Locate the cell with the specified text and output its (X, Y) center coordinate. 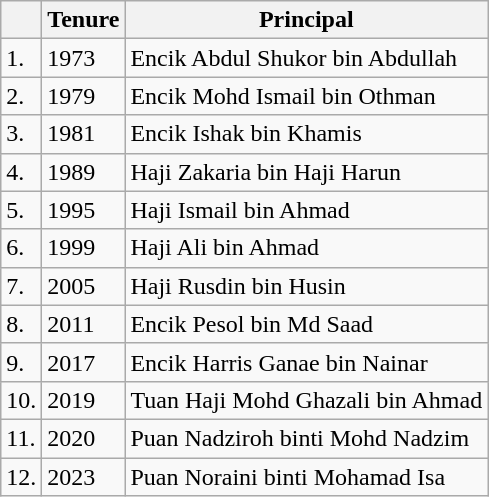
Tenure (84, 20)
Puan Nadziroh binti Mohd Nadzim (306, 438)
Haji Ismail bin Ahmad (306, 210)
2023 (84, 477)
1979 (84, 96)
12. (22, 477)
9. (22, 362)
2005 (84, 286)
2019 (84, 400)
4. (22, 172)
Haji Zakaria bin Haji Harun (306, 172)
1995 (84, 210)
2. (22, 96)
6. (22, 248)
5. (22, 210)
Puan Noraini binti Mohamad Isa (306, 477)
Encik Pesol bin Md Saad (306, 324)
Haji Rusdin bin Husin (306, 286)
10. (22, 400)
1999 (84, 248)
Haji Ali bin Ahmad (306, 248)
11. (22, 438)
2020 (84, 438)
3. (22, 134)
1973 (84, 58)
1981 (84, 134)
Encik Abdul Shukor bin Abdullah (306, 58)
8. (22, 324)
1. (22, 58)
7. (22, 286)
Encik Harris Ganae bin Nainar (306, 362)
2017 (84, 362)
Principal (306, 20)
Encik Mohd Ismail bin Othman (306, 96)
Tuan Haji Mohd Ghazali bin Ahmad (306, 400)
1989 (84, 172)
Encik Ishak bin Khamis (306, 134)
2011 (84, 324)
